Extract the [X, Y] coordinate from the center of the cell holding the provided text.  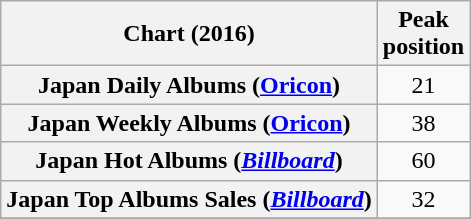
38 [423, 123]
Japan Hot Albums (Billboard) [190, 161]
60 [423, 161]
Japan Daily Albums (Oricon) [190, 85]
Japan Weekly Albums (Oricon) [190, 123]
32 [423, 199]
Japan Top Albums Sales (Billboard) [190, 199]
Chart (2016) [190, 34]
Peakposition [423, 34]
21 [423, 85]
